Determine the (x, y) coordinate at the center of the cell enclosing the given text.  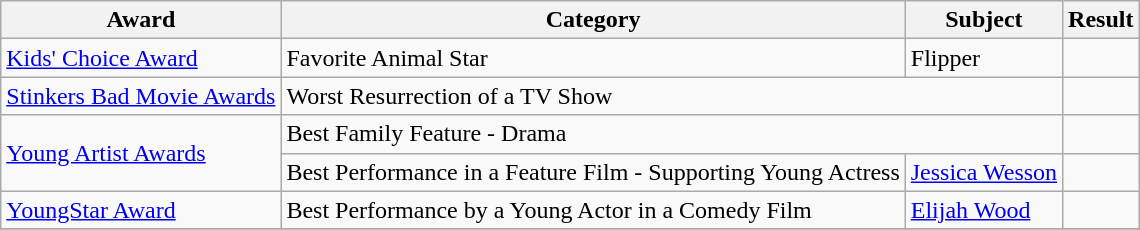
Jessica Wesson (984, 172)
Kids' Choice Award (141, 58)
Young Artist Awards (141, 153)
Favorite Animal Star (593, 58)
Category (593, 20)
Result (1101, 20)
Best Family Feature - Drama (672, 134)
Subject (984, 20)
Elijah Wood (984, 210)
Stinkers Bad Movie Awards (141, 96)
Award (141, 20)
Worst Resurrection of a TV Show (672, 96)
YoungStar Award (141, 210)
Best Performance by a Young Actor in a Comedy Film (593, 210)
Flipper (984, 58)
Best Performance in a Feature Film - Supporting Young Actress (593, 172)
